For the text-containing cell, return its midpoint in [x, y] coordinate format. 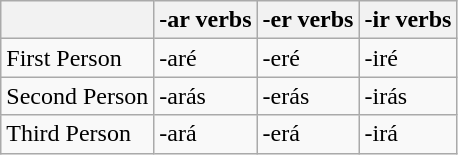
-aré [206, 58]
-er verbs [308, 20]
-erá [308, 134]
Third Person [78, 134]
-iré [408, 58]
-ir verbs [408, 20]
-irá [408, 134]
-erás [308, 96]
-ar verbs [206, 20]
-ará [206, 134]
Second Person [78, 96]
First Person [78, 58]
-irás [408, 96]
-arás [206, 96]
-eré [308, 58]
